From the cell containing the given text, extract its center point as [X, Y] coordinate. 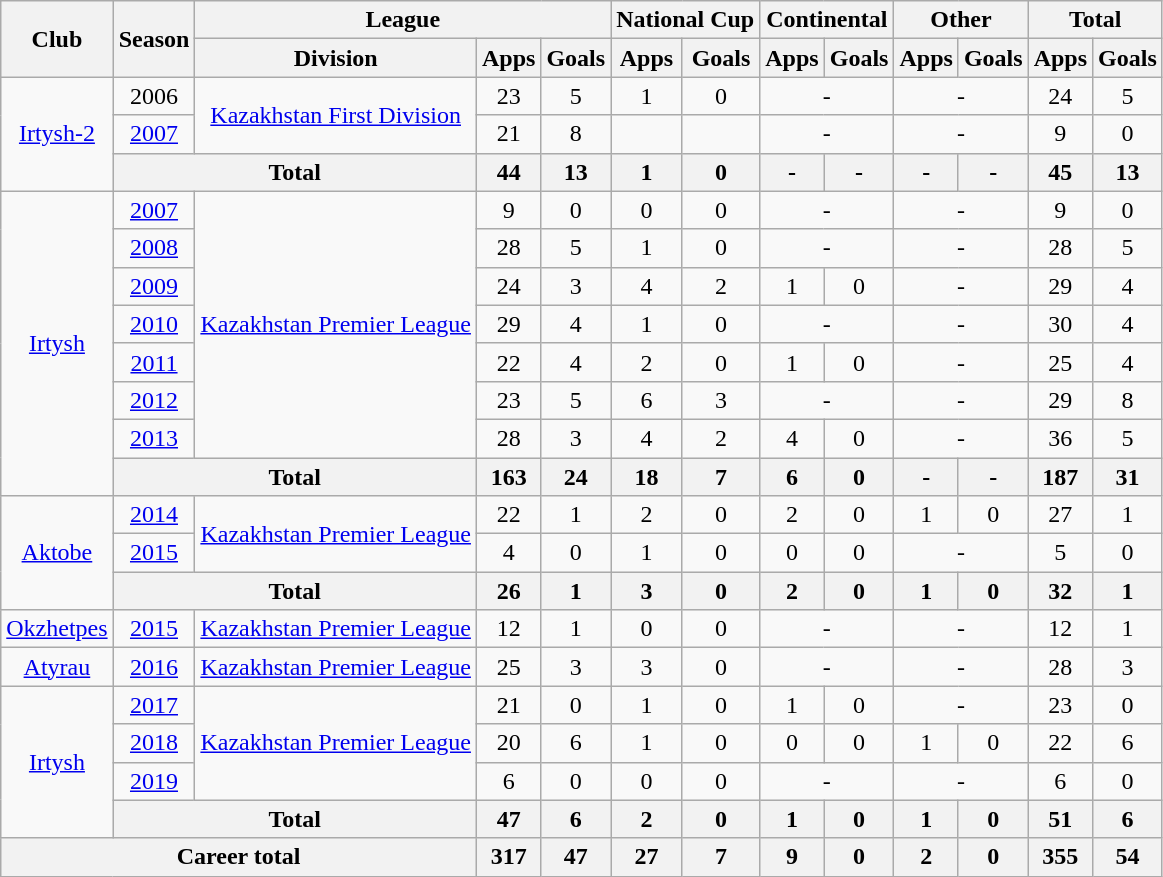
51 [1060, 819]
Okzhetpes [57, 629]
32 [1060, 591]
2012 [154, 400]
Atyrau [57, 667]
2009 [154, 286]
2019 [154, 781]
Career total [239, 857]
20 [508, 743]
Aktobe [57, 553]
Other [961, 20]
2013 [154, 438]
45 [1060, 172]
2014 [154, 515]
Irtysh-2 [57, 134]
2010 [154, 324]
National Cup [686, 20]
2008 [154, 248]
317 [508, 857]
54 [1128, 857]
League [403, 20]
31 [1128, 477]
Continental [827, 20]
Division [336, 58]
44 [508, 172]
26 [508, 591]
Club [57, 39]
Season [154, 39]
355 [1060, 857]
163 [508, 477]
2011 [154, 362]
2016 [154, 667]
36 [1060, 438]
2018 [154, 743]
2006 [154, 96]
2017 [154, 705]
Kazakhstan First Division [336, 115]
187 [1060, 477]
30 [1060, 324]
18 [647, 477]
